From the cell containing the given text, extract its center point as [x, y] coordinate. 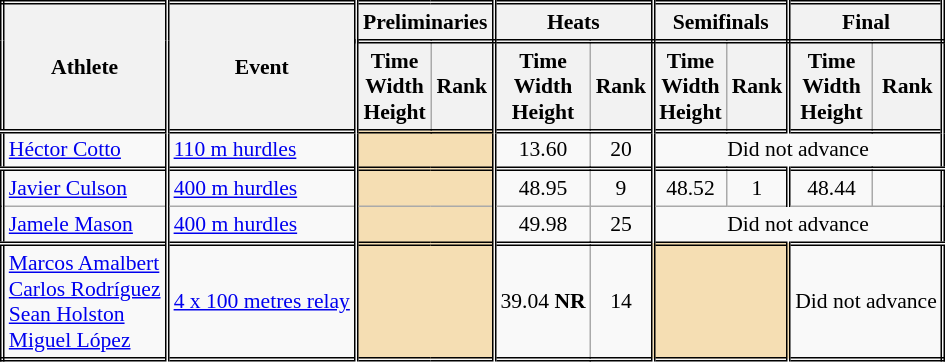
Final [866, 22]
4 x 100 metres relay [262, 302]
48.95 [542, 188]
25 [622, 226]
49.98 [542, 226]
13.60 [542, 150]
Héctor Cotto [84, 150]
Athlete [84, 67]
1 [758, 188]
14 [622, 302]
48.52 [690, 188]
Jamele Mason [84, 226]
9 [622, 188]
110 m hurdles [262, 150]
Heats [574, 22]
39.04 NR [542, 302]
20 [622, 150]
Preliminaries [424, 22]
Javier Culson [84, 188]
Event [262, 67]
Marcos AmalbertCarlos RodríguezSean HolstonMiguel López [84, 302]
48.44 [831, 188]
Semifinals [721, 22]
